Extract the [X, Y] coordinate from the center of the cell holding the provided text.  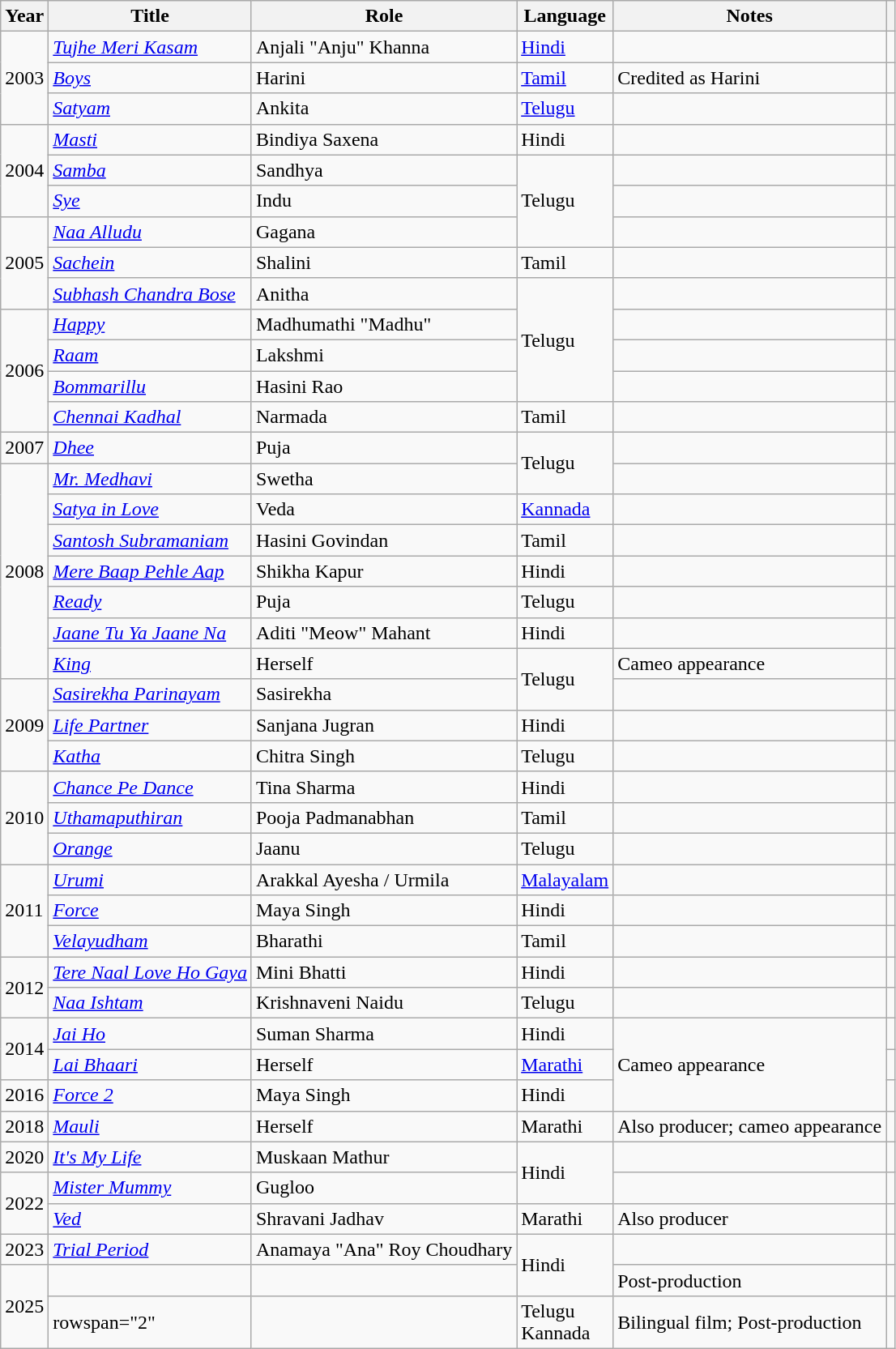
2003 [24, 78]
Jaane Tu Ya Jaane Na [151, 633]
Mini Bhatti [384, 972]
Bharathi [384, 941]
Role [384, 16]
Samba [151, 170]
2005 [24, 263]
Satyam [151, 109]
Life Partner [151, 725]
Also producer; cameo appearance [750, 1126]
Malayalam [565, 879]
2007 [24, 448]
2006 [24, 370]
Kannada [565, 510]
Mere Baap Pehle Aap [151, 571]
Ved [151, 1219]
Naa Alludu [151, 232]
2011 [24, 910]
Naa Ishtam [151, 1003]
2025 [24, 1306]
Force [151, 911]
Swetha [384, 479]
Mr. Medhavi [151, 479]
Chance Pe Dance [151, 787]
Sanjana Jugran [384, 725]
Lakshmi [384, 355]
Also producer [750, 1219]
Chitra Singh [384, 756]
Madhumathi "Madhu" [384, 324]
Urumi [151, 879]
Anjali "Anju" Khanna [384, 47]
Lai Bhaari [151, 1065]
Bindiya Saxena [384, 139]
Bilingual film; Post-production [750, 1322]
Velayudham [151, 941]
Ready [151, 602]
Chennai Kadhal [151, 417]
Katha [151, 756]
2023 [24, 1249]
Happy [151, 324]
2016 [24, 1095]
Satya in Love [151, 510]
2004 [24, 170]
Pooja Padmanabhan [384, 818]
Gugloo [384, 1188]
Tujhe Meri Kasam [151, 47]
Shravani Jadhav [384, 1219]
2014 [24, 1049]
Orange [151, 848]
Uthamaputhiran [151, 818]
Sandhya [384, 170]
Aditi "Meow" Mahant [384, 633]
2009 [24, 725]
Mauli [151, 1126]
2012 [24, 988]
rowspan="2" [151, 1322]
Year [24, 16]
Suman Sharma [384, 1034]
Anitha [384, 293]
2008 [24, 571]
2018 [24, 1126]
Sasirekha [384, 694]
Notes [750, 16]
Boys [151, 78]
Sasirekha Parinayam [151, 694]
Dhee [151, 448]
King [151, 664]
Sachein [151, 263]
Tere Naal Love Ho Gaya [151, 972]
TeluguKannada [565, 1322]
Shikha Kapur [384, 571]
Language [565, 16]
Subhash Chandra Bose [151, 293]
Bommarillu [151, 386]
Harini [384, 78]
Gagana [384, 232]
Shalini [384, 263]
Muskaan Mathur [384, 1157]
Arakkal Ayesha / Urmila [384, 879]
Tina Sharma [384, 787]
Krishnaveni Naidu [384, 1003]
Hasini Rao [384, 386]
Raam [151, 355]
Santosh Subramaniam [151, 540]
Ankita [384, 109]
2010 [24, 818]
Sye [151, 201]
2020 [24, 1157]
2022 [24, 1203]
Anamaya "Ana" Roy Choudhary [384, 1249]
Force 2 [151, 1095]
Narmada [384, 417]
It's My Life [151, 1157]
Credited as Harini [750, 78]
Jai Ho [151, 1034]
Title [151, 16]
Indu [384, 201]
Masti [151, 139]
Mister Mummy [151, 1188]
Post-production [750, 1280]
Veda [384, 510]
Hasini Govindan [384, 540]
Trial Period [151, 1249]
Jaanu [384, 848]
